Return the [x, y] coordinate for the center point of the cell that contains the specified text.  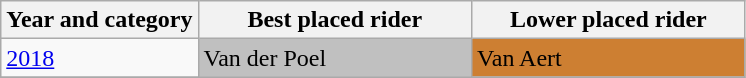
Year and category [100, 20]
Van Aert [609, 58]
Best placed rider [335, 20]
Van der Poel [335, 58]
2018 [100, 58]
Lower placed rider [609, 20]
